Find where the given text appears and provide that cell's center as (X, Y) coordinate. 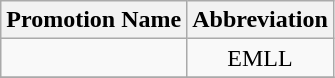
Abbreviation (260, 20)
EMLL (260, 58)
Promotion Name (94, 20)
